Find where the given text appears and provide that cell's center as (x, y) coordinate. 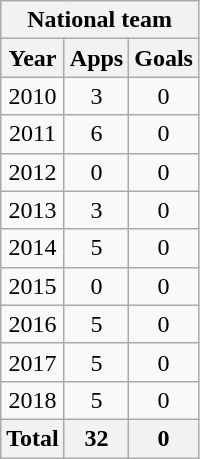
2016 (33, 324)
32 (96, 438)
Apps (96, 58)
2014 (33, 248)
2013 (33, 210)
2010 (33, 96)
2015 (33, 286)
2011 (33, 134)
2012 (33, 172)
Year (33, 58)
National team (100, 20)
6 (96, 134)
2018 (33, 400)
Goals (164, 58)
2017 (33, 362)
Total (33, 438)
